Return (x, y) of the center of cell containing provided text 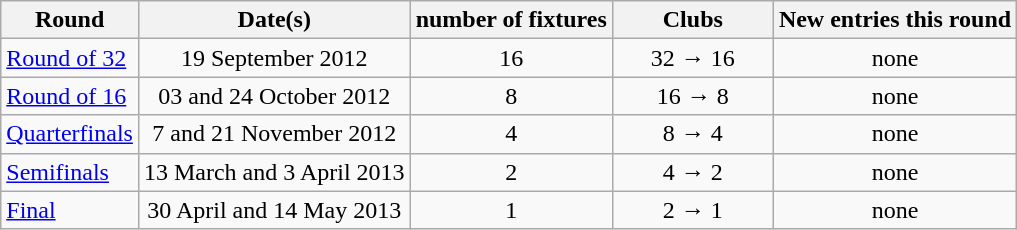
Final (70, 210)
1 (511, 210)
Clubs (692, 20)
Round of 16 (70, 96)
number of fixtures (511, 20)
32 → 16 (692, 58)
4 → 2 (692, 172)
30 April and 14 May 2013 (274, 210)
13 March and 3 April 2013 (274, 172)
16 (511, 58)
Quarterfinals (70, 134)
19 September 2012 (274, 58)
Round (70, 20)
2 (511, 172)
7 and 21 November 2012 (274, 134)
New entries this round (894, 20)
03 and 24 October 2012 (274, 96)
Semifinals (70, 172)
8 (511, 96)
16 → 8 (692, 96)
2 → 1 (692, 210)
Round of 32 (70, 58)
8 → 4 (692, 134)
Date(s) (274, 20)
4 (511, 134)
